Capture the cell that displays the provided text and extract its [X, Y] central coordinate. 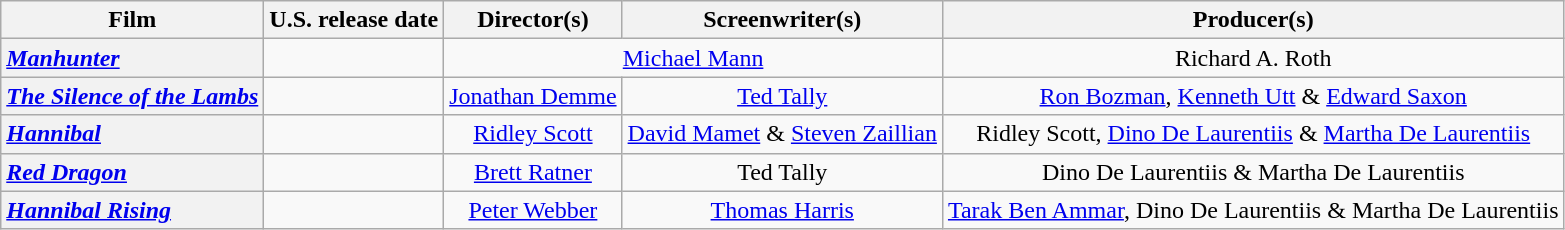
Ridley Scott, Dino De Laurentiis & Martha De Laurentiis [1253, 134]
Thomas Harris [782, 210]
Ridley Scott [533, 134]
Tarak Ben Ammar, Dino De Laurentiis & Martha De Laurentiis [1253, 210]
Screenwriter(s) [782, 20]
Red Dragon [132, 172]
The Silence of the Lambs [132, 96]
David Mamet & Steven Zaillian [782, 134]
Hannibal Rising [132, 210]
Director(s) [533, 20]
Michael Mann [694, 58]
Hannibal [132, 134]
Film [132, 20]
Jonathan Demme [533, 96]
Ron Bozman, Kenneth Utt & Edward Saxon [1253, 96]
Peter Webber [533, 210]
Brett Ratner [533, 172]
Richard A. Roth [1253, 58]
Manhunter [132, 58]
Producer(s) [1253, 20]
Dino De Laurentiis & Martha De Laurentiis [1253, 172]
U.S. release date [354, 20]
